Extract the [x, y] coordinate from the center of the cell holding the provided text.  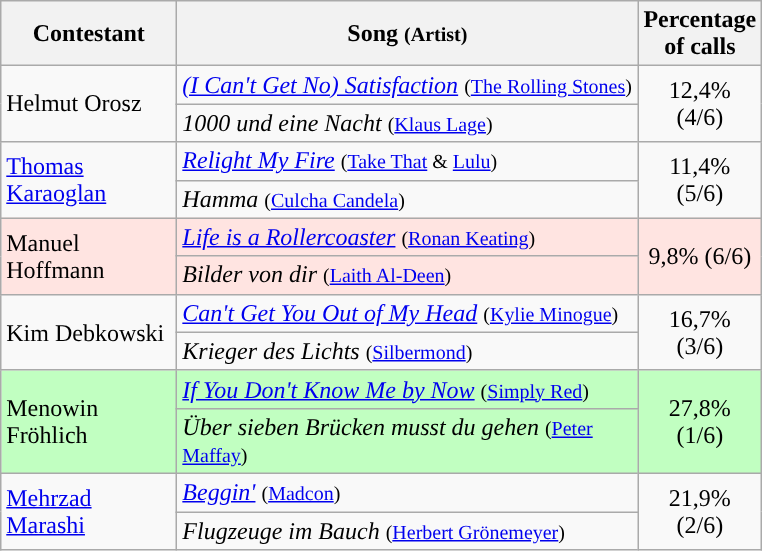
16,7% (3/6) [700, 332]
Hamma (Culcha Candela) [408, 199]
21,9% (2/6) [700, 511]
Kim Debkowski [89, 332]
Relight My Fire (Take That & Lulu) [408, 161]
Contestant [89, 34]
Menowin Fröhlich [89, 422]
Bilder von dir (Laith Al-Deen) [408, 275]
27,8% (1/6) [700, 422]
11,4% (5/6) [700, 180]
12,4% (4/6) [700, 104]
Flugzeuge im Bauch (Herbert Grönemeyer) [408, 531]
1000 und eine Nacht (Klaus Lage) [408, 123]
9,8% (6/6) [700, 256]
Krieger des Lichts (Silbermond) [408, 351]
If You Don't Know Me by Now (Simply Red) [408, 389]
Percentage of calls [700, 34]
(I Can't Get No) Satisfaction (The Rolling Stones) [408, 85]
Song (Artist) [408, 34]
Mehrzad Marashi [89, 511]
Thomas Karaoglan [89, 180]
Life is a Rollercoaster (Ronan Keating) [408, 237]
Manuel Hoffmann [89, 256]
Helmut Orosz [89, 104]
Beggin' (Madcon) [408, 492]
Über sieben Brücken musst du gehen (Peter Maffay) [408, 440]
Can't Get You Out of My Head (Kylie Minogue) [408, 313]
